Determine the [X, Y] coordinate at the center of the cell enclosing the given text.  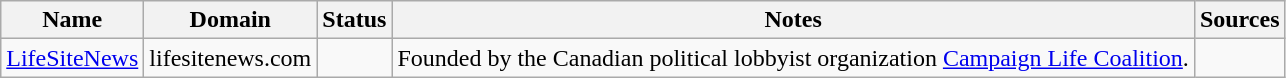
Notes [793, 20]
Founded by the Canadian political lobbyist organization Campaign Life Coalition. [793, 58]
LifeSiteNews [72, 58]
Domain [230, 20]
Status [354, 20]
lifesitenews.com [230, 58]
Name [72, 20]
Sources [1240, 20]
